Return the (x, y) coordinate for the center point of the cell that contains the specified text.  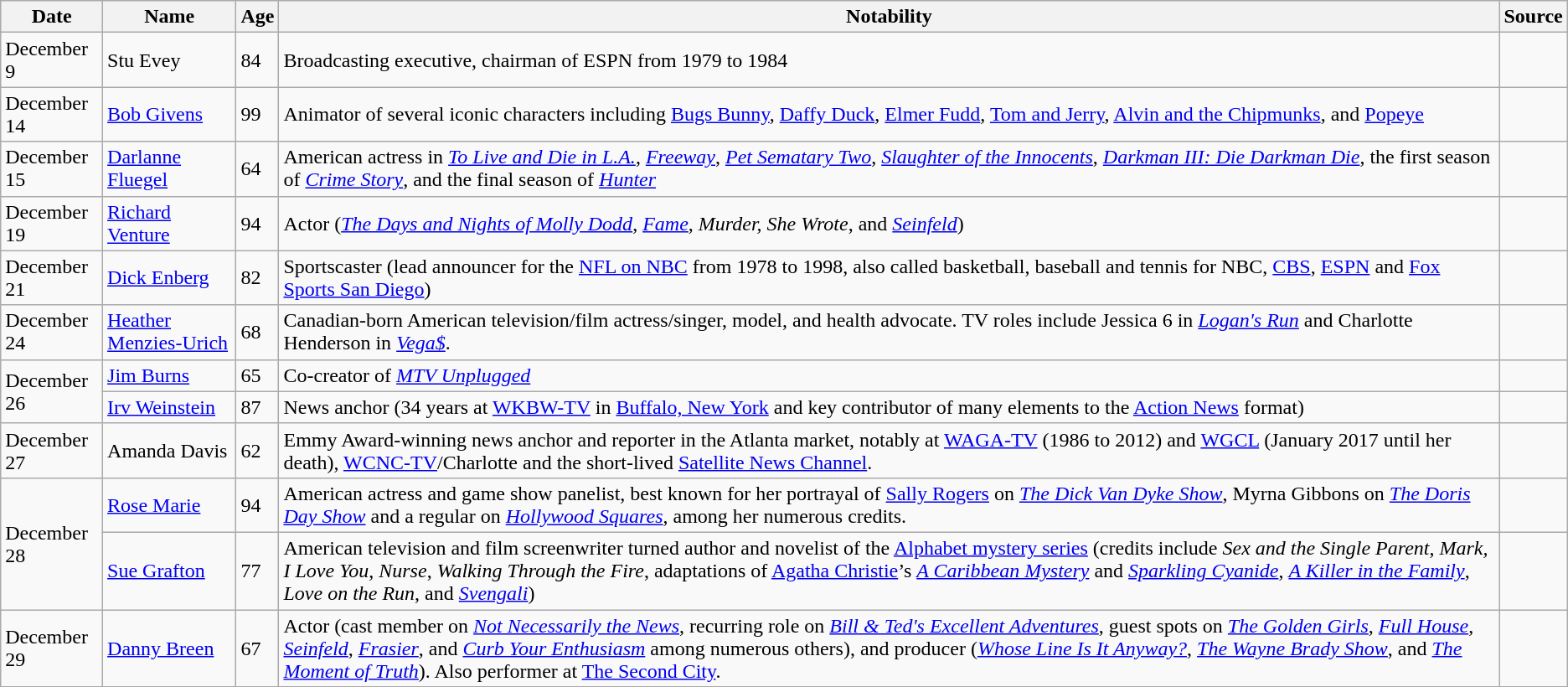
Date (52, 17)
December 15 (52, 169)
65 (258, 375)
December 28 (52, 543)
Richard Venture (169, 223)
82 (258, 278)
December 9 (52, 60)
62 (258, 451)
Irv Weinstein (169, 407)
Stu Evey (169, 60)
Notability (890, 17)
Bob Givens (169, 114)
December 19 (52, 223)
December 24 (52, 332)
Broadcasting executive, chairman of ESPN from 1979 to 1984 (890, 60)
Amanda Davis (169, 451)
December 21 (52, 278)
News anchor (34 years at WKBW-TV in Buffalo, New York and key contributor of many elements to the Action News format) (890, 407)
Name (169, 17)
December 27 (52, 451)
Sue Grafton (169, 571)
December 26 (52, 391)
Source (1533, 17)
Dick Enberg (169, 278)
Heather Menzies-Urich (169, 332)
Jim Burns (169, 375)
December 14 (52, 114)
77 (258, 571)
Danny Breen (169, 648)
99 (258, 114)
87 (258, 407)
Animator of several iconic characters including Bugs Bunny, Daffy Duck, Elmer Fudd, Tom and Jerry, Alvin and the Chipmunks, and Popeye (890, 114)
Actor (The Days and Nights of Molly Dodd, Fame, Murder, She Wrote, and Seinfeld) (890, 223)
67 (258, 648)
68 (258, 332)
84 (258, 60)
Co-creator of MTV Unplugged (890, 375)
December 29 (52, 648)
Rose Marie (169, 504)
Age (258, 17)
Darlanne Fluegel (169, 169)
64 (258, 169)
